Locate the cell with the specified text and output its [x, y] center coordinate. 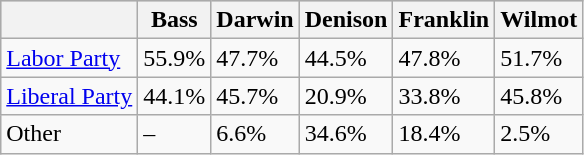
– [174, 134]
Wilmot [539, 20]
Franklin [444, 20]
34.6% [346, 134]
Other [70, 134]
18.4% [444, 134]
20.9% [346, 96]
Labor Party [70, 58]
44.5% [346, 58]
55.9% [174, 58]
47.7% [255, 58]
33.8% [444, 96]
Darwin [255, 20]
44.1% [174, 96]
47.8% [444, 58]
Bass [174, 20]
Liberal Party [70, 96]
2.5% [539, 134]
45.7% [255, 96]
6.6% [255, 134]
51.7% [539, 58]
45.8% [539, 96]
Denison [346, 20]
